Capture the cell that displays the provided text and extract its (x, y) central coordinate. 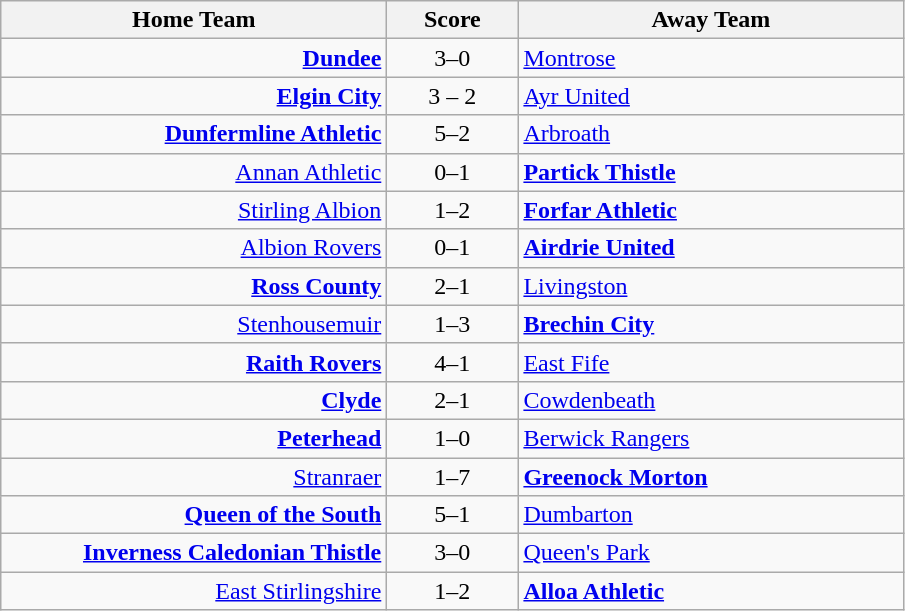
Home Team (194, 20)
Arbroath (711, 134)
Annan Athletic (194, 172)
Livingston (711, 286)
Clyde (194, 400)
Dumbarton (711, 515)
Forfar Athletic (711, 210)
Montrose (711, 58)
1–0 (452, 438)
Dundee (194, 58)
Stirling Albion (194, 210)
Score (452, 20)
Albion Rovers (194, 248)
Peterhead (194, 438)
Raith Rovers (194, 362)
Stenhousemuir (194, 324)
1–7 (452, 477)
East Stirlingshire (194, 591)
3 – 2 (452, 96)
Partick Thistle (711, 172)
Queen of the South (194, 515)
Ayr United (711, 96)
4–1 (452, 362)
Berwick Rangers (711, 438)
Elgin City (194, 96)
Cowdenbeath (711, 400)
5–1 (452, 515)
Inverness Caledonian Thistle (194, 553)
Away Team (711, 20)
Queen's Park (711, 553)
East Fife (711, 362)
Alloa Athletic (711, 591)
Stranraer (194, 477)
5–2 (452, 134)
1–3 (452, 324)
Airdrie United (711, 248)
Greenock Morton (711, 477)
Brechin City (711, 324)
Dunfermline Athletic (194, 134)
Ross County (194, 286)
